Output the (x, y) coordinate of the center of the cell containing the given text.  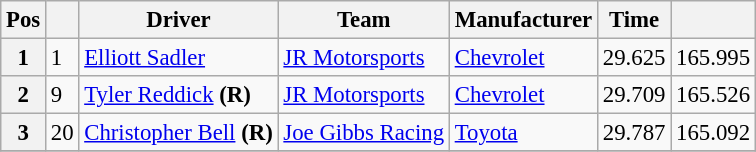
20 (62, 133)
Tyler Reddick (R) (178, 95)
2 (24, 95)
Time (634, 20)
29.787 (634, 133)
Joe Gibbs Racing (364, 133)
Team (364, 20)
Toyota (523, 133)
9 (62, 95)
Pos (24, 20)
Driver (178, 20)
165.092 (714, 133)
165.526 (714, 95)
165.995 (714, 58)
Christopher Bell (R) (178, 133)
3 (24, 133)
29.625 (634, 58)
Elliott Sadler (178, 58)
29.709 (634, 95)
Manufacturer (523, 20)
